Output the (x, y) coordinate of the center of the cell containing the given text.  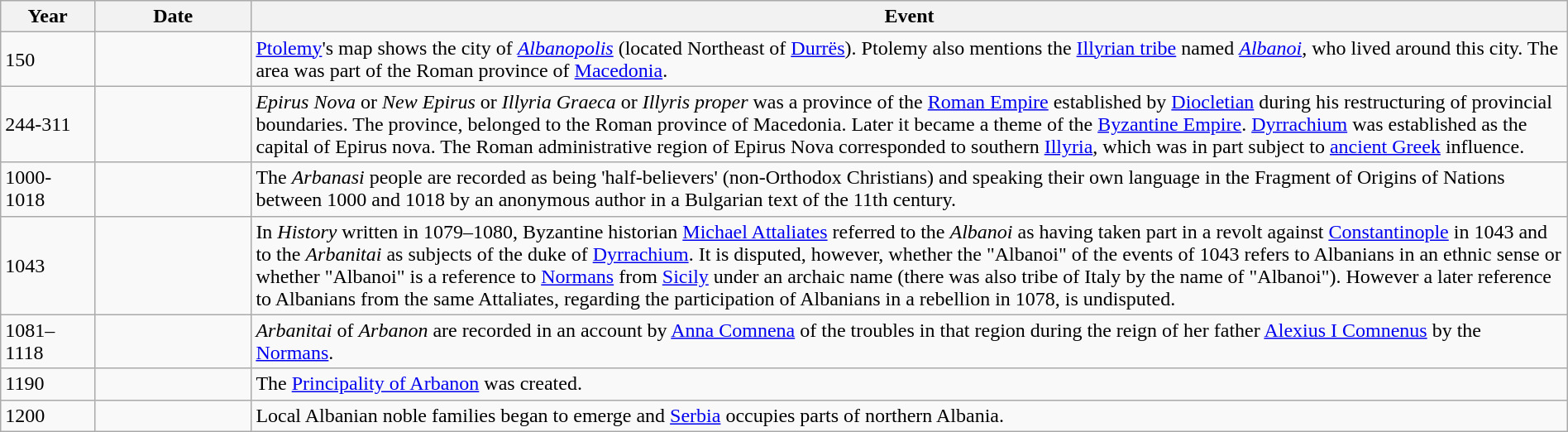
150 (48, 60)
1081–1118 (48, 341)
1200 (48, 415)
Date (172, 17)
Event (910, 17)
1000-1018 (48, 189)
1190 (48, 384)
Local Albanian noble families began to emerge and Serbia occupies parts of northern Albania. (910, 415)
Year (48, 17)
244-311 (48, 124)
The Principality of Arbanon was created. (910, 384)
1043 (48, 265)
